Scan for the cell matching the given text and deliver its (X, Y) coordinate at center. 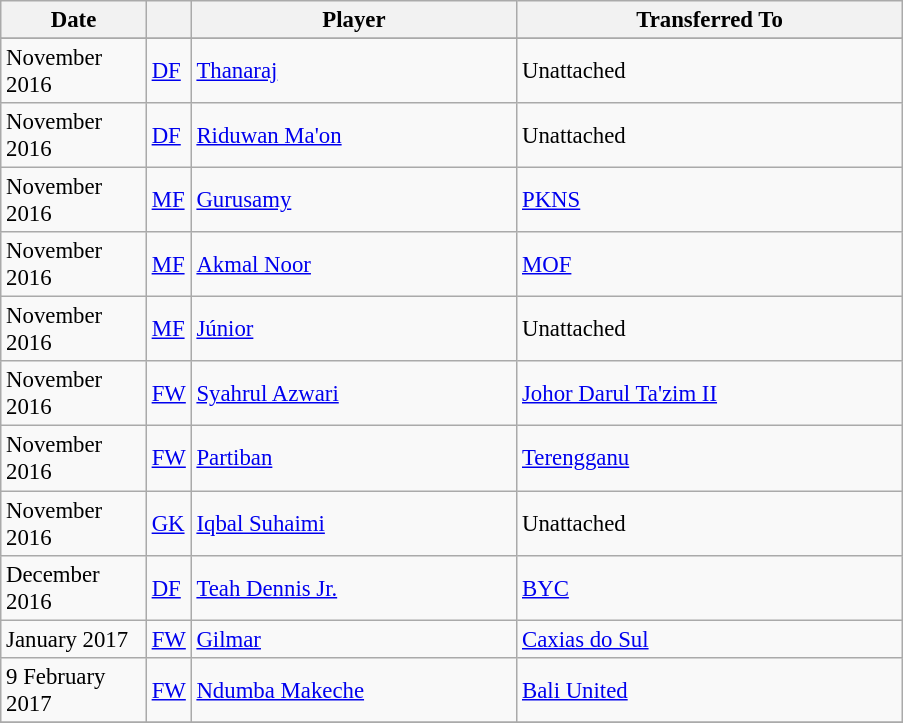
January 2017 (74, 639)
Terengganu (710, 458)
PKNS (710, 200)
Iqbal Suhaimi (354, 524)
Syahrul Azwari (354, 394)
Transferred To (710, 20)
Bali United (710, 690)
Johor Darul Ta'zim II (710, 394)
Date (74, 20)
Júnior (354, 330)
GK (168, 524)
December 2016 (74, 588)
Partiban (354, 458)
Riduwan Ma'on (354, 136)
Thanaraj (354, 72)
Gilmar (354, 639)
Akmal Noor (354, 264)
Ndumba Makeche (354, 690)
Teah Dennis Jr. (354, 588)
9 February 2017 (74, 690)
BYC (710, 588)
Player (354, 20)
MOF (710, 264)
Gurusamy (354, 200)
Caxias do Sul (710, 639)
